Detect which cell encompasses the target text, then output its [X, Y] center coordinate. 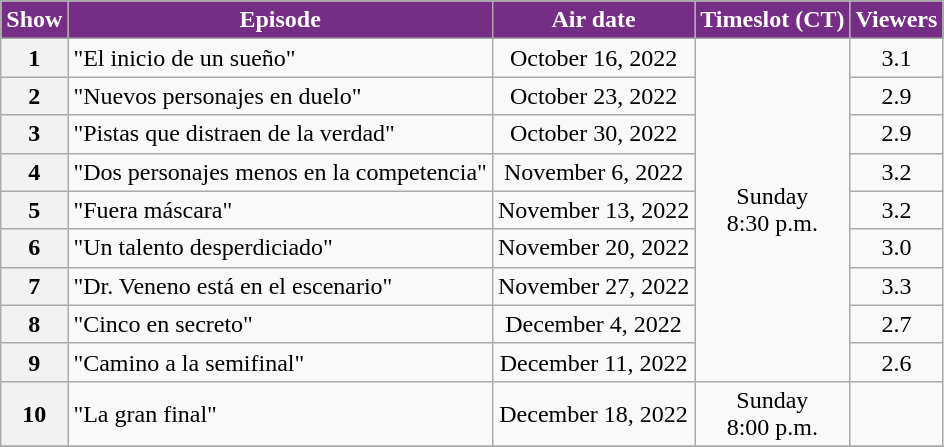
November 20, 2022 [593, 248]
3.0 [896, 248]
3 [34, 134]
December 4, 2022 [593, 324]
"Nuevos personajes en duelo" [280, 96]
"Pistas que distraen de la verdad" [280, 134]
December 11, 2022 [593, 362]
Episode [280, 20]
2 [34, 96]
8 [34, 324]
3.1 [896, 58]
"Un talento desperdiciado" [280, 248]
9 [34, 362]
November 6, 2022 [593, 172]
October 23, 2022 [593, 96]
Viewers [896, 20]
4 [34, 172]
November 13, 2022 [593, 210]
6 [34, 248]
Timeslot (CT) [772, 20]
Air date [593, 20]
1 [34, 58]
"Cinco en secreto" [280, 324]
7 [34, 286]
Sunday 8:30 p.m. [772, 210]
November 27, 2022 [593, 286]
"Dos personajes menos en la competencia" [280, 172]
Sunday 8:00 p.m. [772, 414]
10 [34, 414]
5 [34, 210]
October 30, 2022 [593, 134]
"Fuera máscara" [280, 210]
October 16, 2022 [593, 58]
"El inicio de un sueño" [280, 58]
"Dr. Veneno está en el escenario" [280, 286]
"Camino a la semifinal" [280, 362]
3.3 [896, 286]
2.7 [896, 324]
December 18, 2022 [593, 414]
"La gran final" [280, 414]
Show [34, 20]
2.6 [896, 362]
